Extract the [x, y] coordinate from the center of the cell holding the provided text.  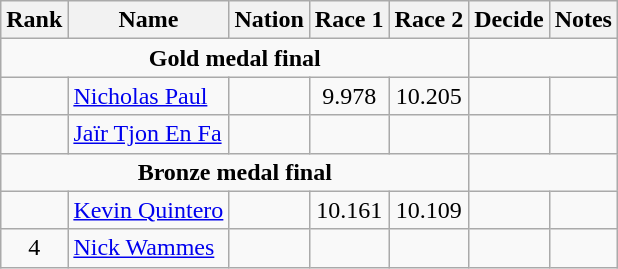
Nicholas Paul [148, 96]
Kevin Quintero [148, 210]
9.978 [349, 96]
Race 2 [429, 20]
Gold medal final [235, 58]
10.109 [429, 210]
Notes [583, 20]
Decide [509, 20]
4 [34, 248]
Bronze medal final [235, 172]
10.205 [429, 96]
Rank [34, 20]
Race 1 [349, 20]
Nick Wammes [148, 248]
10.161 [349, 210]
Nation [269, 20]
Name [148, 20]
Jaïr Tjon En Fa [148, 134]
